From the cell containing the given text, extract its center point as [x, y] coordinate. 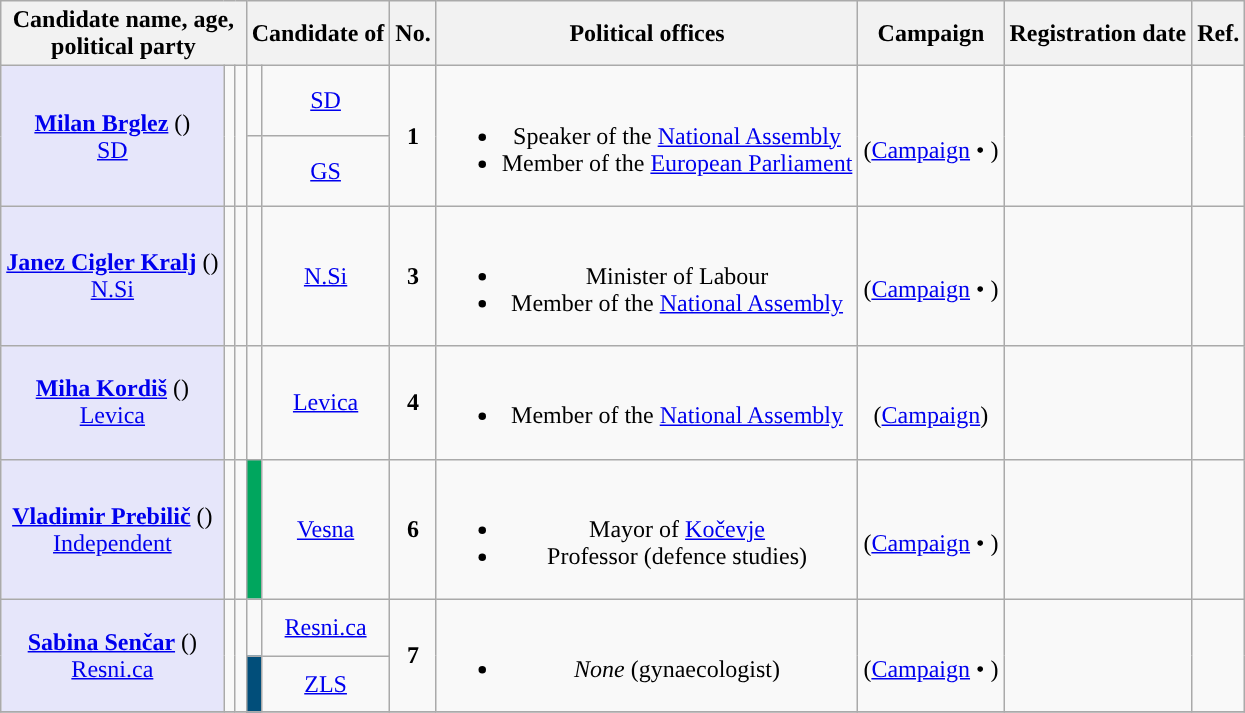
Sabina Senčar ()Resni.ca [112, 656]
Campaign [931, 34]
None (gynaecologist) [647, 656]
7 [413, 656]
Candidate of [318, 34]
4 [413, 402]
(Campaign) [931, 402]
Vladimir Prebilič ()Independent [112, 529]
Milan Brglez ()SD [112, 136]
N.Si [325, 276]
Member of the National Assembly [647, 402]
Registration date [1098, 34]
Miha Kordiš ()Levica [112, 402]
No. [413, 34]
Vesna [325, 529]
Janez Cigler Kralj ()N.Si [112, 276]
Resni.ca [325, 628]
Levica [325, 402]
6 [413, 529]
Ref. [1218, 34]
Mayor of Kočevje Professor (defence studies) [647, 529]
Candidate name, age,political party [124, 34]
SD [325, 101]
GS [325, 171]
3 [413, 276]
Political offices [647, 34]
Minister of Labour Member of the National Assembly [647, 276]
Speaker of the National Assembly Member of the European Parliament [647, 136]
ZLS [325, 684]
1 [413, 136]
